Return the [x, y] coordinate for the center point of the cell that contains the specified text.  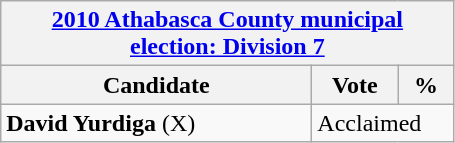
David Yurdiga (X) [156, 123]
Candidate [156, 85]
Vote [355, 85]
2010 Athabasca County municipal election: Division 7 [228, 34]
% [426, 85]
Acclaimed [383, 123]
